Pinpoint the cell where the given text exists, returning its (x, y) midpoint coordinate. 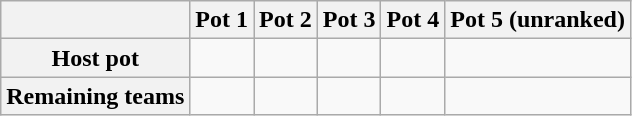
Pot 1 (222, 20)
Host pot (96, 58)
Remaining teams (96, 96)
Pot 5 (unranked) (538, 20)
Pot 4 (413, 20)
Pot 2 (286, 20)
Pot 3 (349, 20)
